Scan for the cell matching the given text and deliver its (x, y) coordinate at center. 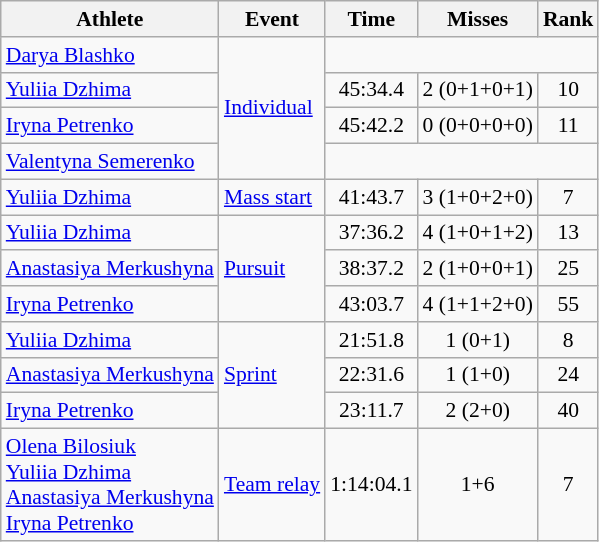
10 (568, 90)
1:14:04.1 (371, 485)
Misses (478, 19)
8 (568, 340)
Event (272, 19)
Darya Blashko (110, 55)
Pursuit (272, 268)
Sprint (272, 376)
1 (0+1) (478, 340)
4 (1+1+2+0) (478, 304)
55 (568, 304)
Individual (272, 108)
2 (2+0) (478, 411)
13 (568, 233)
Rank (568, 19)
21:51.8 (371, 340)
2 (1+0+0+1) (478, 269)
24 (568, 375)
Time (371, 19)
1 (1+0) (478, 375)
4 (1+0+1+2) (478, 233)
37:36.2 (371, 233)
43:03.7 (371, 304)
45:34.4 (371, 90)
Mass start (272, 197)
38:37.2 (371, 269)
Athlete (110, 19)
41:43.7 (371, 197)
23:11.7 (371, 411)
3 (1+0+2+0) (478, 197)
Valentyna Semerenko (110, 162)
45:42.2 (371, 126)
Team relay (272, 485)
Olena BilosiukYuliia DzhimaAnastasiya MerkushynaIryna Petrenko (110, 485)
25 (568, 269)
22:31.6 (371, 375)
2 (0+1+0+1) (478, 90)
11 (568, 126)
0 (0+0+0+0) (478, 126)
40 (568, 411)
1+6 (478, 485)
